Search for the cell housing the specified text and yield its (X, Y) center coordinate. 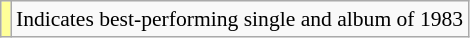
Indicates best-performing single and album of 1983 (240, 19)
